Locate the cell with the specified text and output its [X, Y] center coordinate. 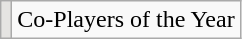
Co-Players of the Year [126, 20]
